Return (x, y) of the center of cell containing provided text 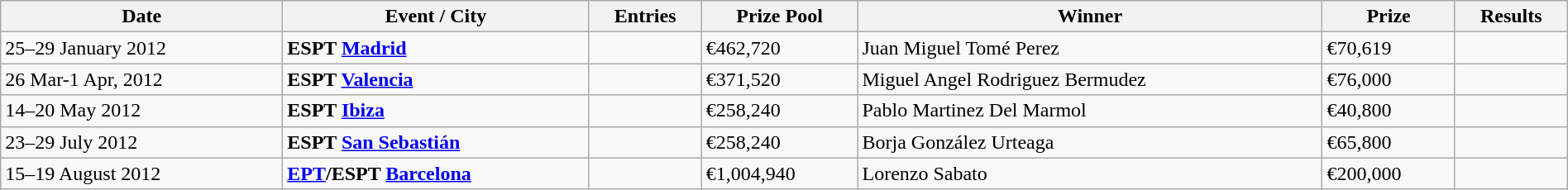
Prize Pool (779, 17)
ESPT San Sebastián (436, 142)
Borja González Urteaga (1090, 142)
ESPT Ibiza (436, 111)
Winner (1090, 17)
€65,800 (1389, 142)
Lorenzo Sabato (1090, 173)
ESPT Valencia (436, 79)
Juan Miguel Tomé Perez (1090, 48)
€1,004,940 (779, 173)
Date (142, 17)
26 Mar-1 Apr, 2012 (142, 79)
Miguel Angel Rodriguez Bermudez (1090, 79)
€40,800 (1389, 111)
€200,000 (1389, 173)
€462,720 (779, 48)
Results (1511, 17)
25–29 January 2012 (142, 48)
Prize (1389, 17)
Pablo Martinez Del Marmol (1090, 111)
23–29 July 2012 (142, 142)
€70,619 (1389, 48)
EPT/ESPT Barcelona (436, 173)
Event / City (436, 17)
ESPT Madrid (436, 48)
15–19 August 2012 (142, 173)
€371,520 (779, 79)
€76,000 (1389, 79)
Entries (645, 17)
14–20 May 2012 (142, 111)
